Determine the (X, Y) coordinate at the center of the cell enclosing the given text.  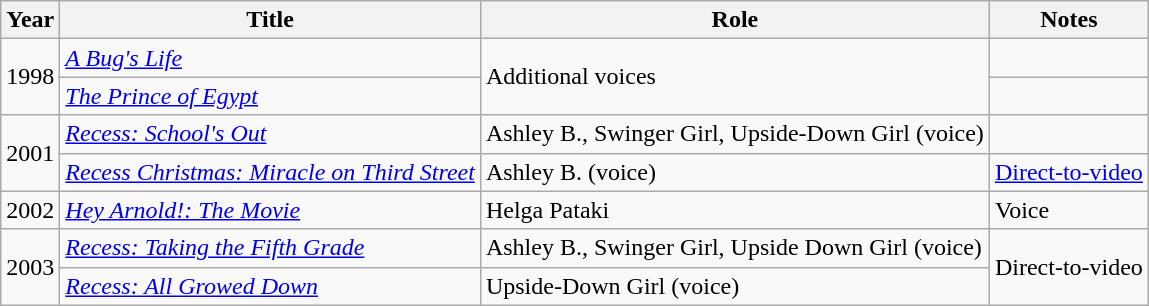
2001 (30, 153)
Hey Arnold!: The Movie (270, 210)
2003 (30, 267)
The Prince of Egypt (270, 96)
Recess: School's Out (270, 134)
Ashley B., Swinger Girl, Upside Down Girl (voice) (734, 248)
Ashley B. (voice) (734, 172)
Helga Pataki (734, 210)
Recess: All Growed Down (270, 286)
Upside-Down Girl (voice) (734, 286)
Recess Christmas: Miracle on Third Street (270, 172)
A Bug's Life (270, 58)
Additional voices (734, 77)
Ashley B., Swinger Girl, Upside-Down Girl (voice) (734, 134)
1998 (30, 77)
Year (30, 20)
Recess: Taking the Fifth Grade (270, 248)
Role (734, 20)
Notes (1068, 20)
Voice (1068, 210)
Title (270, 20)
2002 (30, 210)
